Detect which cell encompasses the target text, then output its (X, Y) center coordinate. 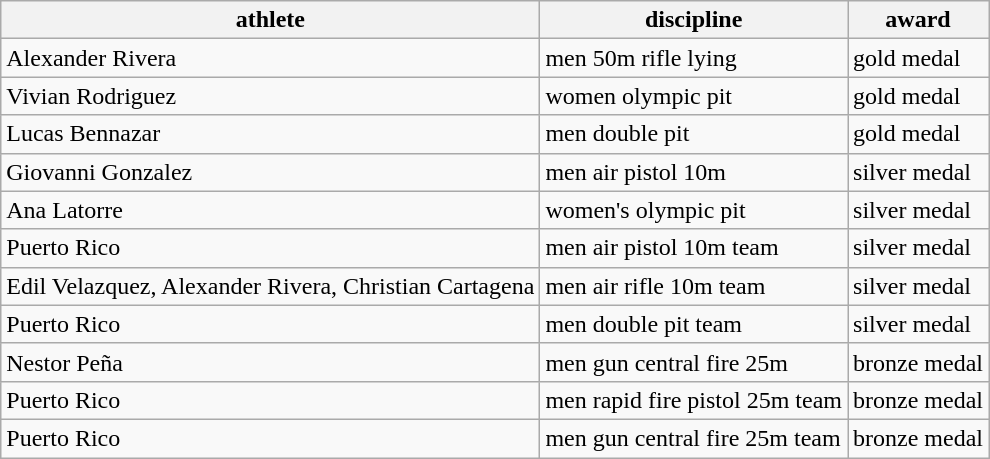
women's olympic pit (694, 210)
men air pistol 10m team (694, 248)
Lucas Bennazar (270, 134)
Nestor Peña (270, 362)
athlete (270, 20)
women olympic pit (694, 96)
Giovanni Gonzalez (270, 172)
Vivian Rodriguez (270, 96)
men double pit team (694, 324)
discipline (694, 20)
Ana Latorre (270, 210)
men gun central fire 25m team (694, 438)
Edil Velazquez, Alexander Rivera, Christian Cartagena (270, 286)
men air rifle 10m team (694, 286)
Alexander Rivera (270, 58)
men gun central fire 25m (694, 362)
men double pit (694, 134)
award (918, 20)
men air pistol 10m (694, 172)
men 50m rifle lying (694, 58)
men rapid fire pistol 25m team (694, 400)
